Pinpoint the cell where the given text exists, returning its [X, Y] midpoint coordinate. 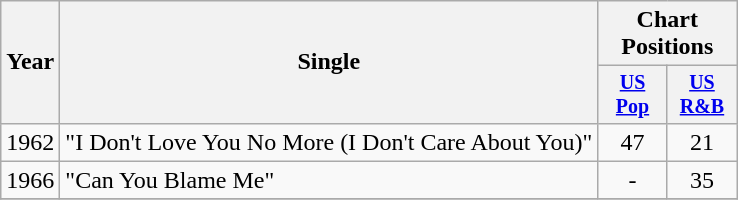
21 [702, 142]
Chart Positions [668, 34]
"Can You Blame Me" [329, 180]
1962 [30, 142]
USR&B [702, 94]
47 [632, 142]
Year [30, 62]
US Pop [632, 94]
1966 [30, 180]
- [632, 180]
"I Don't Love You No More (I Don't Care About You)" [329, 142]
35 [702, 180]
Single [329, 62]
